Identify which cell holds the provided text, then report its (X, Y) central coordinate. 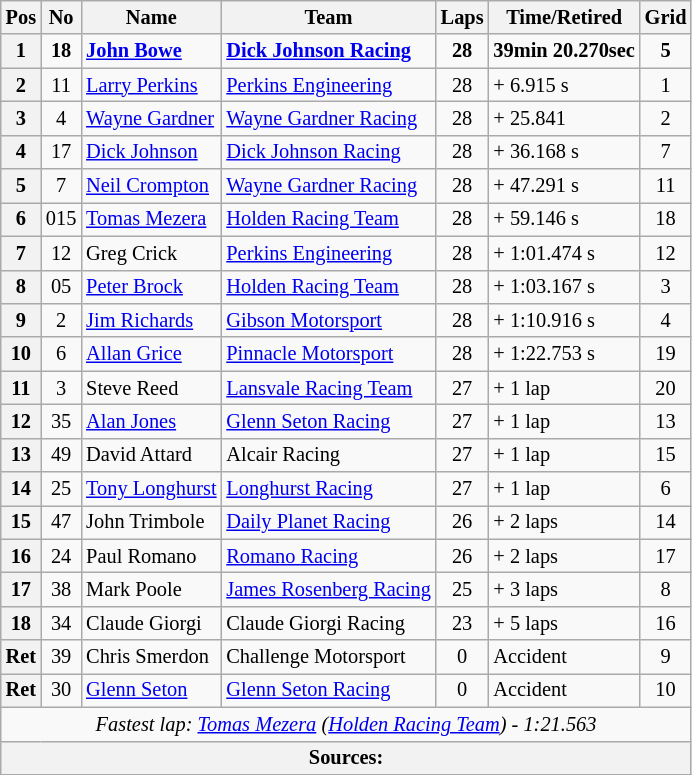
+ 36.168 s (564, 152)
+ 1:10.916 s (564, 320)
+ 3 laps (564, 589)
Sources: (346, 758)
Laps (462, 17)
+ 1:03.167 s (564, 287)
49 (61, 455)
Tomas Mezera (151, 219)
No (61, 17)
Lansvale Racing Team (328, 388)
Challenge Motorsport (328, 657)
Claude Giorgi (151, 623)
Dick Johnson (151, 152)
35 (61, 421)
Pos (21, 17)
015 (61, 219)
23 (462, 623)
Jim Richards (151, 320)
38 (61, 589)
Larry Perkins (151, 85)
Greg Crick (151, 253)
Neil Crompton (151, 186)
Name (151, 17)
Tony Longhurst (151, 489)
30 (61, 690)
39min 20.270sec (564, 51)
39 (61, 657)
Team (328, 17)
Wayne Gardner (151, 118)
Longhurst Racing (328, 489)
Paul Romano (151, 556)
+ 6.915 s (564, 85)
Alan Jones (151, 421)
Mark Poole (151, 589)
+ 1:22.753 s (564, 354)
47 (61, 522)
+ 25.841 (564, 118)
Peter Brock (151, 287)
David Attard (151, 455)
Time/Retired (564, 17)
+ 59.146 s (564, 219)
+ 1:01.474 s (564, 253)
Pinnacle Motorsport (328, 354)
Glenn Seton (151, 690)
Steve Reed (151, 388)
John Bowe (151, 51)
John Trimbole (151, 522)
24 (61, 556)
Claude Giorgi Racing (328, 623)
+ 5 laps (564, 623)
Daily Planet Racing (328, 522)
20 (666, 388)
Gibson Motorsport (328, 320)
Chris Smerdon (151, 657)
James Rosenberg Racing (328, 589)
Romano Racing (328, 556)
+ 47.291 s (564, 186)
34 (61, 623)
05 (61, 287)
19 (666, 354)
Grid (666, 17)
Fastest lap: Tomas Mezera (Holden Racing Team) - 1:21.563 (346, 724)
Alcair Racing (328, 455)
Allan Grice (151, 354)
